Extract the (x, y) coordinate from the center of the cell holding the provided text.  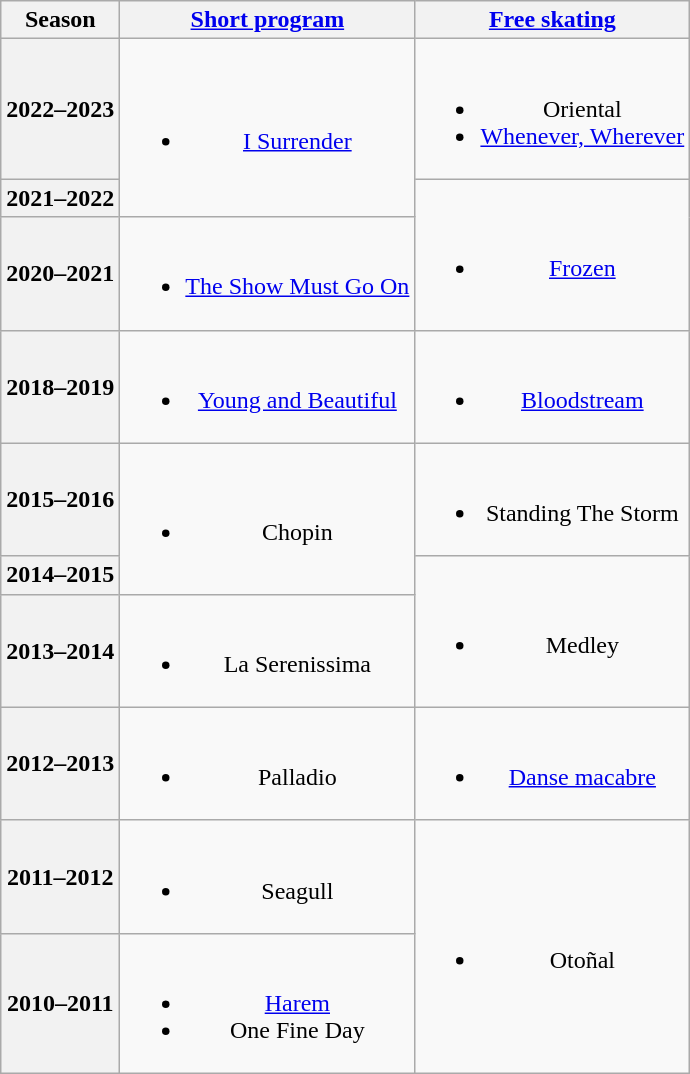
Oriental Whenever, Wherever (552, 109)
Free skating (552, 20)
2013–2014 (60, 650)
2021–2022 (60, 198)
2015–2016 (60, 500)
Otoñal (552, 946)
La Serenissima (268, 650)
Standing The Storm (552, 500)
Medley (552, 632)
Palladio (268, 764)
Young and Beautiful (268, 386)
Seagull (268, 876)
2020–2021 (60, 274)
2014–2015 (60, 575)
2011–2012 (60, 876)
Frozen (552, 254)
Short program (268, 20)
2018–2019 (60, 386)
Chopin (268, 518)
2012–2013 (60, 764)
I Surrender (268, 128)
2010–2011 (60, 1003)
Season (60, 20)
Danse macabre (552, 764)
Harem One Fine Day (268, 1003)
Bloodstream (552, 386)
The Show Must Go On (268, 274)
2022–2023 (60, 109)
